Return [X, Y] of the center of cell containing provided text 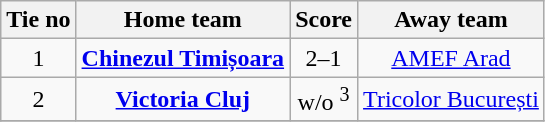
2–1 [324, 58]
Tie no [38, 20]
Chinezul Timișoara [183, 58]
Away team [452, 20]
Home team [183, 20]
1 [38, 58]
Score [324, 20]
Victoria Cluj [183, 100]
2 [38, 100]
AMEF Arad [452, 58]
Tricolor București [452, 100]
w/o 3 [324, 100]
